Output the [x, y] coordinate of the center of the cell containing the given text.  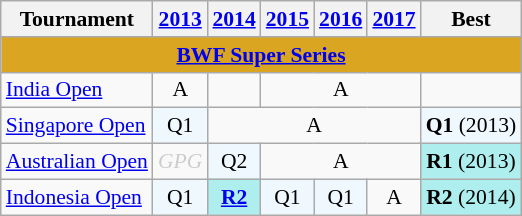
R2 [234, 197]
2013 [180, 19]
Q2 [234, 162]
GPG [180, 162]
Indonesia Open [77, 197]
R2 (2014) [472, 197]
2017 [394, 19]
2015 [288, 19]
Singapore Open [77, 126]
Australian Open [77, 162]
Tournament [77, 19]
Q1 (2013) [472, 126]
2014 [234, 19]
R1 (2013) [472, 162]
Best [472, 19]
BWF Super Series [262, 55]
India Open [77, 90]
2016 [340, 19]
